Search for the cell housing the specified text and yield its [x, y] center coordinate. 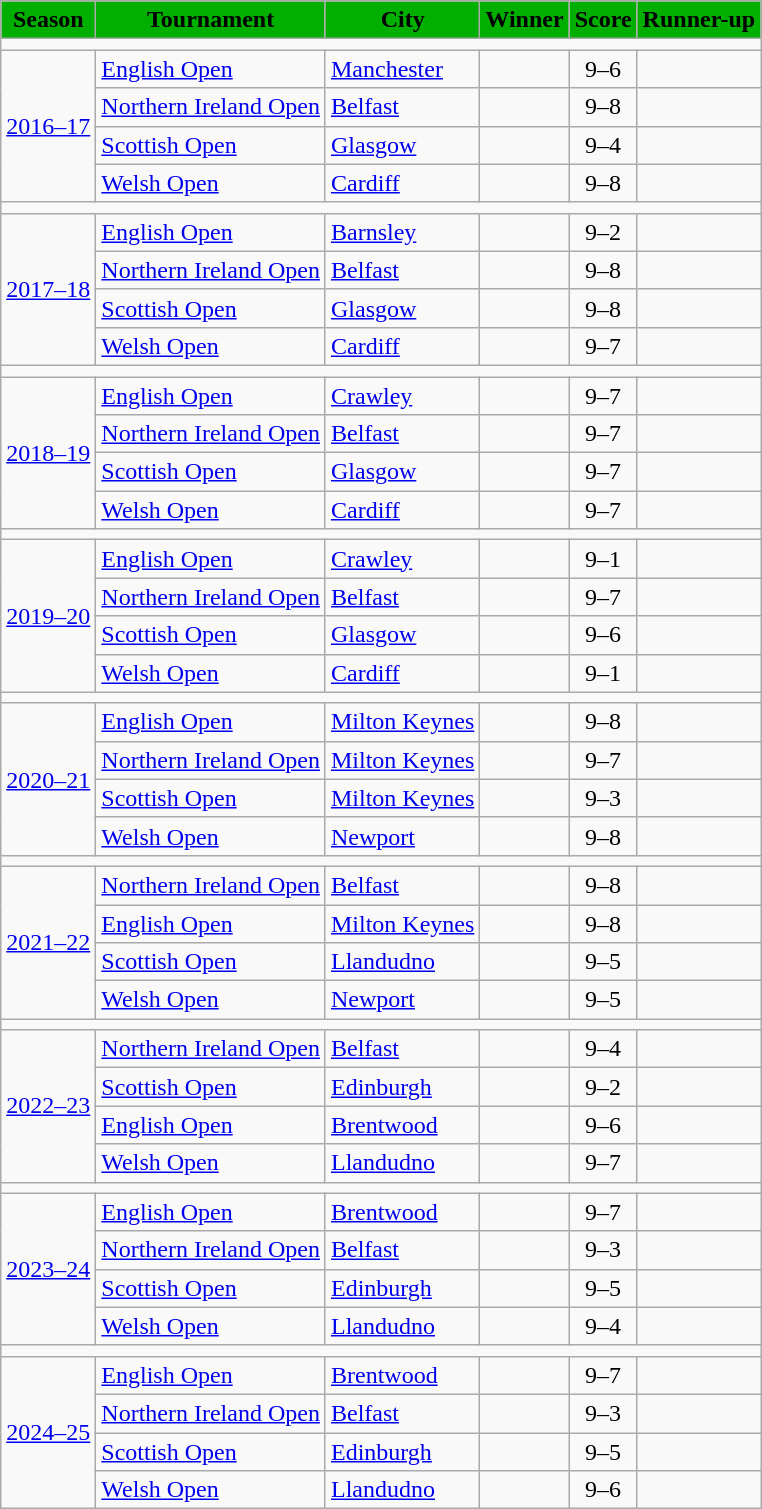
2021–22 [48, 942]
Season [48, 20]
Winner [524, 20]
2017–18 [48, 289]
Tournament [211, 20]
2019–20 [48, 616]
City [402, 20]
2023–24 [48, 1269]
Manchester [402, 69]
2018–19 [48, 452]
Score [603, 20]
2024–25 [48, 1432]
Barnsley [402, 232]
2020–21 [48, 779]
2016–17 [48, 126]
2022–23 [48, 1106]
Runner-up [699, 20]
